Detect which cell encompasses the target text, then output its [X, Y] center coordinate. 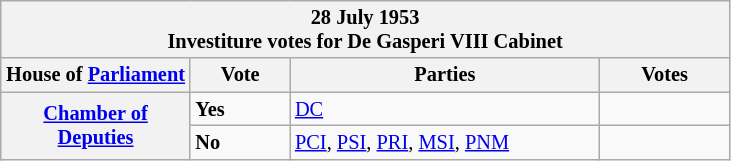
Votes [665, 75]
DC [445, 109]
28 July 1953Investiture votes for De Gasperi VIII Cabinet [366, 29]
Vote [240, 75]
Chamber of Deputies [96, 126]
House of Parliament [96, 75]
No [240, 142]
PCI, PSI, PRI, MSI, PNM [445, 142]
Parties [445, 75]
Yes [240, 109]
